For the text-containing cell, return its midpoint in (X, Y) coordinate format. 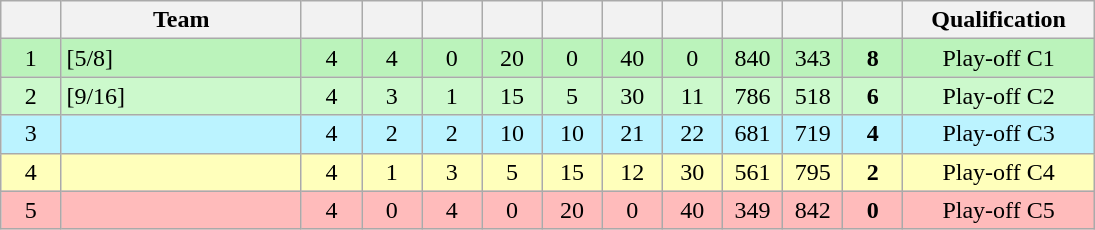
Play-off C4 (998, 172)
Play-off C5 (998, 210)
786 (752, 96)
842 (813, 210)
12 (632, 172)
8 (873, 58)
681 (752, 134)
Team (182, 20)
Play-off C3 (998, 134)
343 (813, 58)
561 (752, 172)
840 (752, 58)
[9/16] (182, 96)
Qualification (998, 20)
795 (813, 172)
Play-off C1 (998, 58)
6 (873, 96)
22 (692, 134)
349 (752, 210)
518 (813, 96)
[5/8] (182, 58)
21 (632, 134)
11 (692, 96)
719 (813, 134)
Play-off C2 (998, 96)
